Search for the cell housing the specified text and yield its [X, Y] center coordinate. 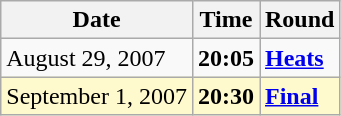
Heats [300, 58]
September 1, 2007 [97, 96]
Round [300, 20]
Final [300, 96]
20:05 [226, 58]
Date [97, 20]
August 29, 2007 [97, 58]
Time [226, 20]
20:30 [226, 96]
